Pinpoint the cell where the given text exists, returning its (X, Y) midpoint coordinate. 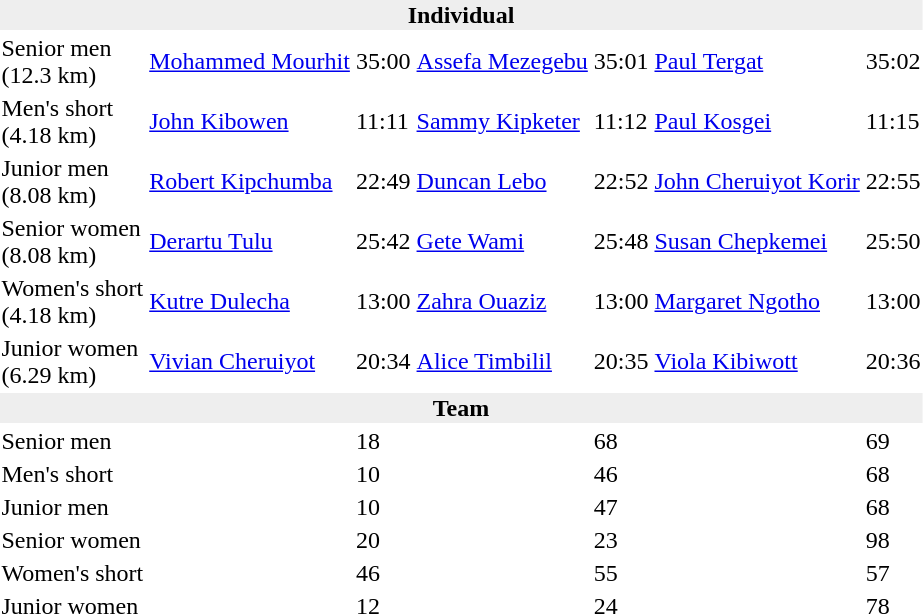
John Kibowen (250, 122)
23 (621, 540)
57 (893, 573)
Senior men(12.3 km) (72, 62)
Senior men (72, 441)
Susan Chepkemei (757, 242)
Margaret Ngotho (757, 302)
20:36 (893, 362)
Kutre Dulecha (250, 302)
Senior women(8.08 km) (72, 242)
35:00 (383, 62)
20 (383, 540)
John Cheruiyot Korir (757, 182)
11:11 (383, 122)
Men's short (72, 474)
22:55 (893, 182)
20:34 (383, 362)
Junior women(6.29 km) (72, 362)
Sammy Kipketer (502, 122)
22:52 (621, 182)
Paul Kosgei (757, 122)
18 (383, 441)
Senior women (72, 540)
11:15 (893, 122)
Assefa Mezegebu (502, 62)
69 (893, 441)
Gete Wami (502, 242)
25:50 (893, 242)
Vivian Cheruiyot (250, 362)
Individual (461, 15)
Junior men(8.08 km) (72, 182)
Robert Kipchumba (250, 182)
11:12 (621, 122)
Women's short (72, 573)
98 (893, 540)
Team (461, 408)
20:35 (621, 362)
Mohammed Mourhit (250, 62)
47 (621, 507)
Men's short(4.18 km) (72, 122)
Alice Timbilil (502, 362)
25:48 (621, 242)
Zahra Ouaziz (502, 302)
22:49 (383, 182)
Paul Tergat (757, 62)
Duncan Lebo (502, 182)
Women's short(4.18 km) (72, 302)
55 (621, 573)
35:02 (893, 62)
25:42 (383, 242)
Derartu Tulu (250, 242)
Junior men (72, 507)
35:01 (621, 62)
Viola Kibiwott (757, 362)
